Return (X, Y) of the center of cell containing provided text 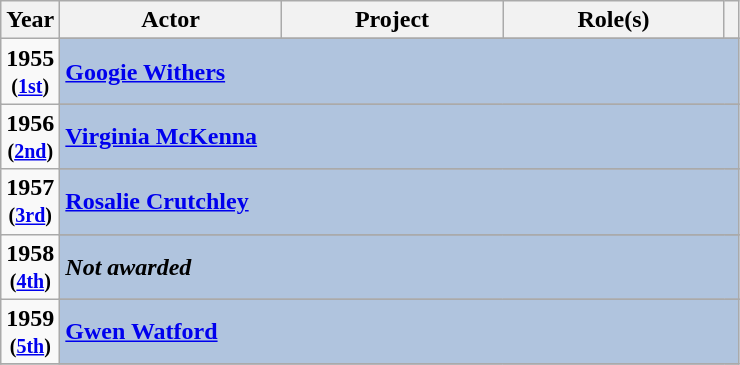
Rosalie Crutchley (400, 202)
Googie Withers (400, 72)
Year (30, 20)
Not awarded (400, 266)
Project (392, 20)
Gwen Watford (400, 332)
1958 (4th) (30, 266)
1955 (1st) (30, 72)
Actor (170, 20)
1959 (5th) (30, 332)
1957 (3rd) (30, 202)
Virginia McKenna (400, 136)
Role(s) (614, 20)
1956 (2nd) (30, 136)
